Output the (X, Y) coordinate of the center of the cell containing the given text.  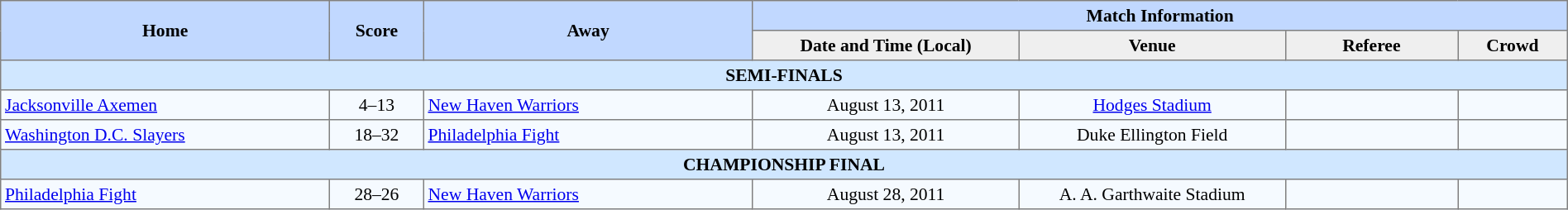
A. A. Garthwaite Stadium (1152, 194)
Match Information (1159, 16)
Away (588, 31)
Date and Time (Local) (886, 45)
Crowd (1513, 45)
4–13 (377, 105)
28–26 (377, 194)
Washington D.C. Slayers (165, 135)
Score (377, 31)
Referee (1371, 45)
Jacksonville Axemen (165, 105)
Duke Ellington Field (1152, 135)
Hodges Stadium (1152, 105)
August 28, 2011 (886, 194)
CHAMPIONSHIP FINAL (784, 165)
Venue (1152, 45)
18–32 (377, 135)
SEMI-FINALS (784, 75)
Home (165, 31)
